Capture the cell that displays the provided text and extract its (X, Y) central coordinate. 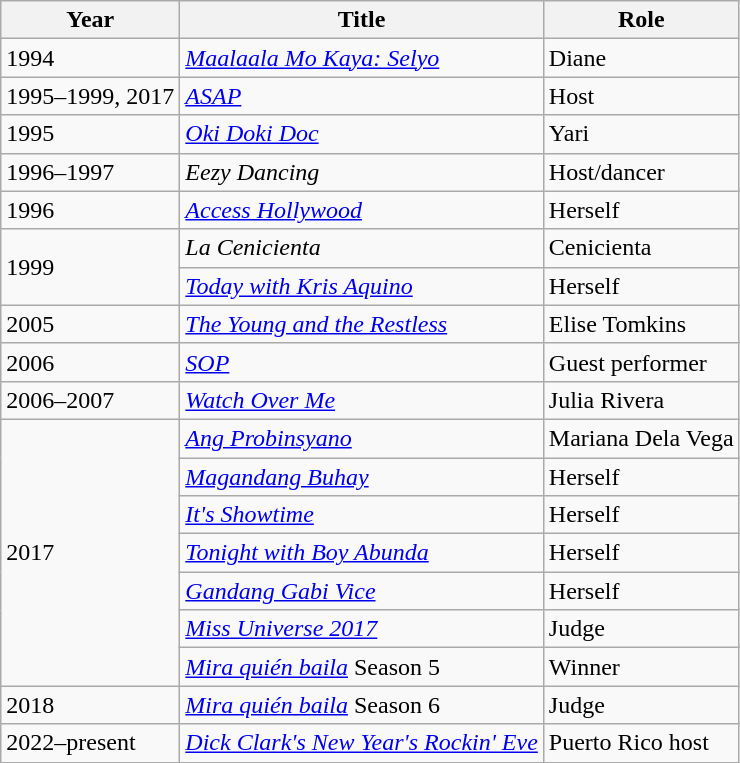
Puerto Rico host (641, 743)
Dick Clark's New Year's Rockin' Eve (362, 743)
1994 (90, 58)
It's Showtime (362, 515)
Cenicienta (641, 248)
2017 (90, 552)
Diane (641, 58)
Tonight with Boy Abunda (362, 553)
Mariana Dela Vega (641, 438)
2006 (90, 362)
Access Hollywood (362, 210)
SOP (362, 362)
Miss Universe 2017 (362, 629)
Year (90, 20)
2006–2007 (90, 400)
1995–1999, 2017 (90, 96)
Guest performer (641, 362)
Gandang Gabi Vice (362, 591)
ASAP (362, 96)
La Cenicienta (362, 248)
Maalaala Mo Kaya: Selyo (362, 58)
Host (641, 96)
1999 (90, 267)
Ang Probinsyano (362, 438)
2005 (90, 324)
Yari (641, 134)
Oki Doki Doc (362, 134)
Today with Kris Aquino (362, 286)
2022–present (90, 743)
Winner (641, 667)
Title (362, 20)
Julia Rivera (641, 400)
Mira quién baila Season 5 (362, 667)
Magandang Buhay (362, 477)
1996 (90, 210)
Host/dancer (641, 172)
1996–1997 (90, 172)
The Young and the Restless (362, 324)
Elise Tomkins (641, 324)
2018 (90, 705)
Mira quién baila Season 6 (362, 705)
Role (641, 20)
Eezy Dancing (362, 172)
Watch Over Me (362, 400)
1995 (90, 134)
